Find where the given text appears and provide that cell's center as [x, y] coordinate. 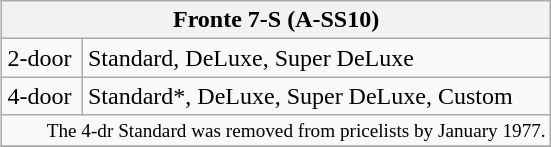
4-door [42, 96]
2-door [42, 58]
The 4-dr Standard was removed from pricelists by January 1977. [276, 131]
Standard, DeLuxe, Super DeLuxe [316, 58]
Fronte 7-S (A-SS10) [276, 20]
Standard*, DeLuxe, Super DeLuxe, Custom [316, 96]
